Search for the cell housing the specified text and yield its [x, y] center coordinate. 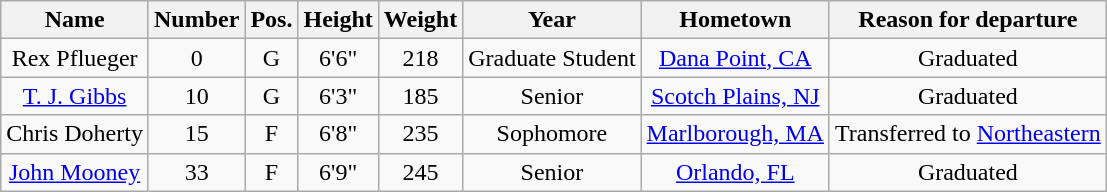
Orlando, FL [735, 172]
Scotch Plains, NJ [735, 96]
0 [196, 58]
185 [420, 96]
10 [196, 96]
Rex Pflueger [75, 58]
Height [338, 20]
Hometown [735, 20]
Year [552, 20]
Transferred to Northeastern [968, 134]
Graduate Student [552, 58]
235 [420, 134]
Number [196, 20]
Sophomore [552, 134]
T. J. Gibbs [75, 96]
Pos. [272, 20]
15 [196, 134]
6'6" [338, 58]
6'8" [338, 134]
Dana Point, CA [735, 58]
Name [75, 20]
Reason for departure [968, 20]
245 [420, 172]
Chris Doherty [75, 134]
Marlborough, MA [735, 134]
6'9" [338, 172]
John Mooney [75, 172]
218 [420, 58]
33 [196, 172]
6'3" [338, 96]
Weight [420, 20]
